Determine the [x, y] coordinate at the center of the cell enclosing the given text.  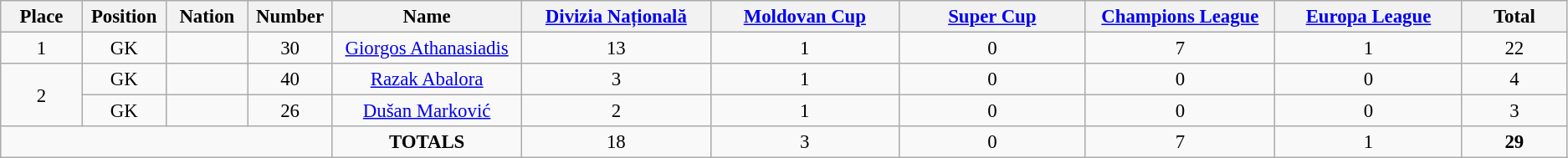
Place [42, 17]
Nation [208, 17]
Super Cup [992, 17]
Champions League [1180, 17]
40 [290, 79]
29 [1514, 142]
Number [290, 17]
30 [290, 48]
22 [1514, 48]
Europa League [1369, 17]
Dušan Marković [427, 111]
Moldovan Cup [805, 17]
Divizia Națională [616, 17]
Name [427, 17]
18 [616, 142]
4 [1514, 79]
13 [616, 48]
26 [290, 111]
Giorgos Athanasiadis [427, 48]
Position [124, 17]
TOTALS [427, 142]
Razak Abalora [427, 79]
Total [1514, 17]
